Identify which cell holds the provided text, then report its (x, y) central coordinate. 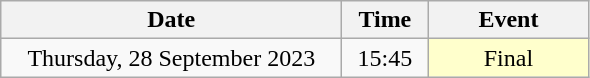
Thursday, 28 September 2023 (172, 58)
Date (172, 20)
Event (508, 20)
15:45 (385, 58)
Final (508, 58)
Time (385, 20)
